Pinpoint the cell where the given text exists, returning its [x, y] midpoint coordinate. 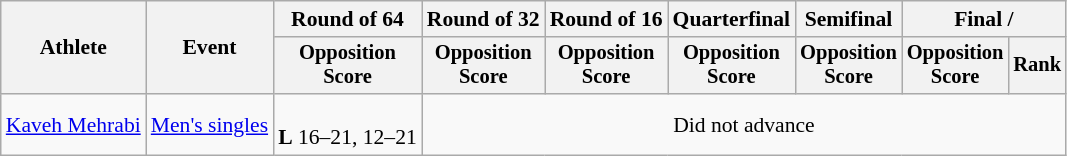
Final / [984, 19]
Semifinal [848, 19]
Men's singles [210, 124]
Event [210, 48]
Rank [1037, 66]
Quarterfinal [732, 19]
Did not advance [744, 124]
Kaveh Mehrabi [74, 124]
Round of 64 [348, 19]
Athlete [74, 48]
L 16–21, 12–21 [348, 124]
Round of 16 [606, 19]
Round of 32 [484, 19]
